Pinpoint the cell where the given text exists, returning its [X, Y] midpoint coordinate. 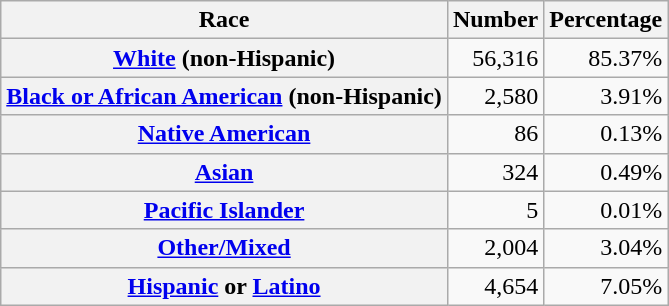
85.37% [606, 58]
5 [495, 210]
Other/Mixed [224, 248]
0.01% [606, 210]
86 [495, 134]
2,004 [495, 248]
White (non-Hispanic) [224, 58]
Percentage [606, 20]
3.04% [606, 248]
7.05% [606, 286]
56,316 [495, 58]
4,654 [495, 286]
324 [495, 172]
Black or African American (non-Hispanic) [224, 96]
0.13% [606, 134]
2,580 [495, 96]
3.91% [606, 96]
Pacific Islander [224, 210]
Asian [224, 172]
0.49% [606, 172]
Number [495, 20]
Native American [224, 134]
Race [224, 20]
Hispanic or Latino [224, 286]
